From the cell containing the given text, extract its center point as (x, y) coordinate. 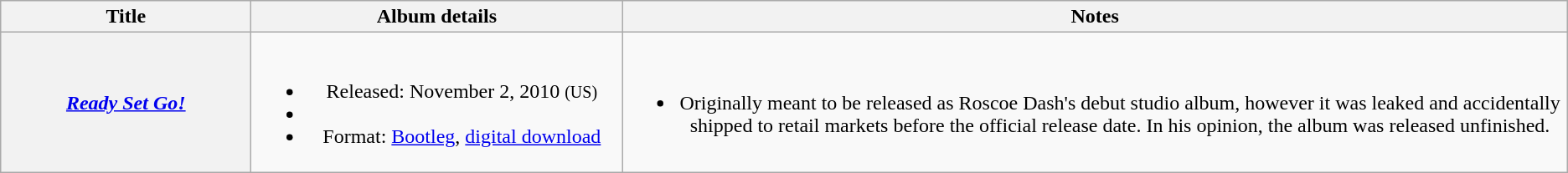
Album details (437, 17)
Title (126, 17)
Notes (1095, 17)
Ready Set Go! (126, 102)
Released: November 2, 2010 (US)Format: Bootleg, digital download (437, 102)
